Capture the cell that displays the provided text and extract its [x, y] central coordinate. 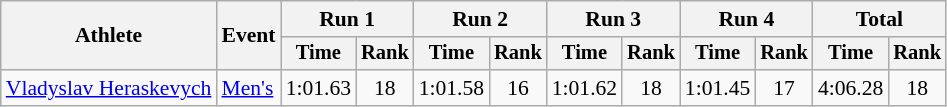
1:01.58 [452, 88]
Event [248, 36]
16 [518, 88]
Men's [248, 88]
Run 1 [348, 19]
17 [784, 88]
Run 2 [480, 19]
1:01.62 [584, 88]
1:01.45 [718, 88]
Athlete [109, 36]
Run 3 [614, 19]
1:01.63 [318, 88]
Vladyslav Heraskevych [109, 88]
Run 4 [746, 19]
4:06.28 [850, 88]
Total [880, 19]
